Return [x, y] of the center of cell containing provided text 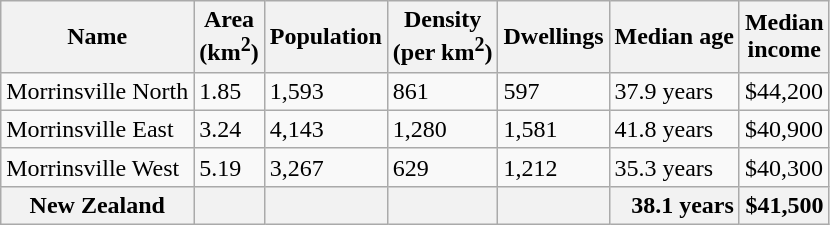
4,143 [326, 129]
Area(km2) [229, 37]
41.8 years [674, 129]
861 [442, 91]
1,581 [554, 129]
37.9 years [674, 91]
Morrinsville East [98, 129]
Medianincome [784, 37]
$40,300 [784, 167]
Dwellings [554, 37]
$44,200 [784, 91]
629 [442, 167]
38.1 years [674, 205]
Median age [674, 37]
Density(per km2) [442, 37]
Population [326, 37]
597 [554, 91]
$41,500 [784, 205]
1,280 [442, 129]
3,267 [326, 167]
Name [98, 37]
Morrinsville North [98, 91]
1,212 [554, 167]
$40,900 [784, 129]
5.19 [229, 167]
35.3 years [674, 167]
1,593 [326, 91]
3.24 [229, 129]
1.85 [229, 91]
Morrinsville West [98, 167]
New Zealand [98, 205]
